For the text-containing cell, return its midpoint in (X, Y) coordinate format. 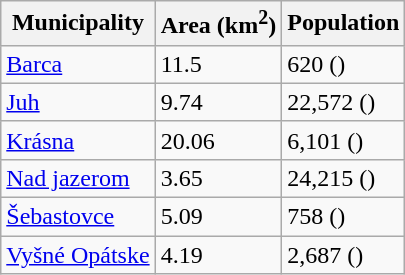
Juh (78, 102)
Barca (78, 64)
620 () (344, 64)
9.74 (218, 102)
20.06 (218, 140)
Population (344, 24)
4.19 (218, 255)
Krásna (78, 140)
6,101 () (344, 140)
24,215 () (344, 178)
Šebastovce (78, 217)
11.5 (218, 64)
Nad jazerom (78, 178)
3.65 (218, 178)
Area (km2) (218, 24)
Municipality (78, 24)
22,572 () (344, 102)
5.09 (218, 217)
758 () (344, 217)
Vyšné Opátske (78, 255)
2,687 () (344, 255)
